For the text-containing cell, return its midpoint in [x, y] coordinate format. 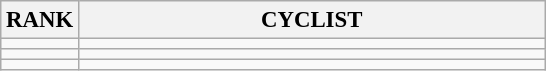
CYCLIST [312, 20]
RANK [40, 20]
